Extract the (x, y) coordinate from the center of the cell holding the provided text.  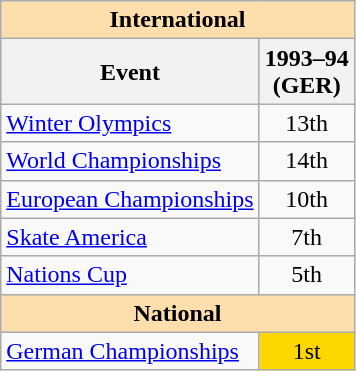
1st (306, 351)
14th (306, 161)
Nations Cup (130, 275)
Event (130, 72)
10th (306, 199)
Skate America (130, 237)
13th (306, 123)
1993–94(GER) (306, 72)
World Championships (130, 161)
National (178, 313)
European Championships (130, 199)
5th (306, 275)
German Championships (130, 351)
International (178, 20)
7th (306, 237)
Winter Olympics (130, 123)
